Pinpoint the cell where the given text exists, returning its (x, y) midpoint coordinate. 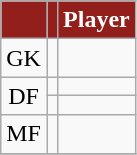
Player (97, 20)
GK (24, 58)
MF (24, 134)
DF (24, 96)
